From the cell containing the given text, extract its center point as (X, Y) coordinate. 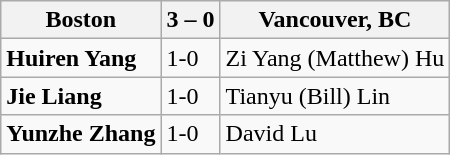
Tianyu (Bill) Lin (335, 96)
Yunzhe Zhang (81, 134)
Jie Liang (81, 96)
3 – 0 (190, 20)
Vancouver, BC (335, 20)
David Lu (335, 134)
Huiren Yang (81, 58)
Boston (81, 20)
Zi Yang (Matthew) Hu (335, 58)
